Extract the (x, y) coordinate from the center of the cell holding the provided text.  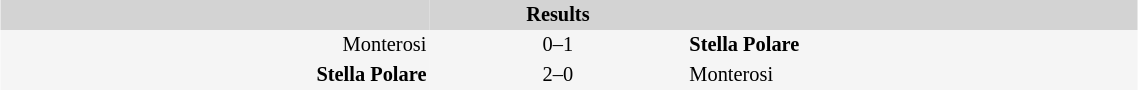
0–1 (558, 45)
2–0 (558, 75)
Results (558, 15)
